Capture the cell that displays the provided text and extract its [x, y] central coordinate. 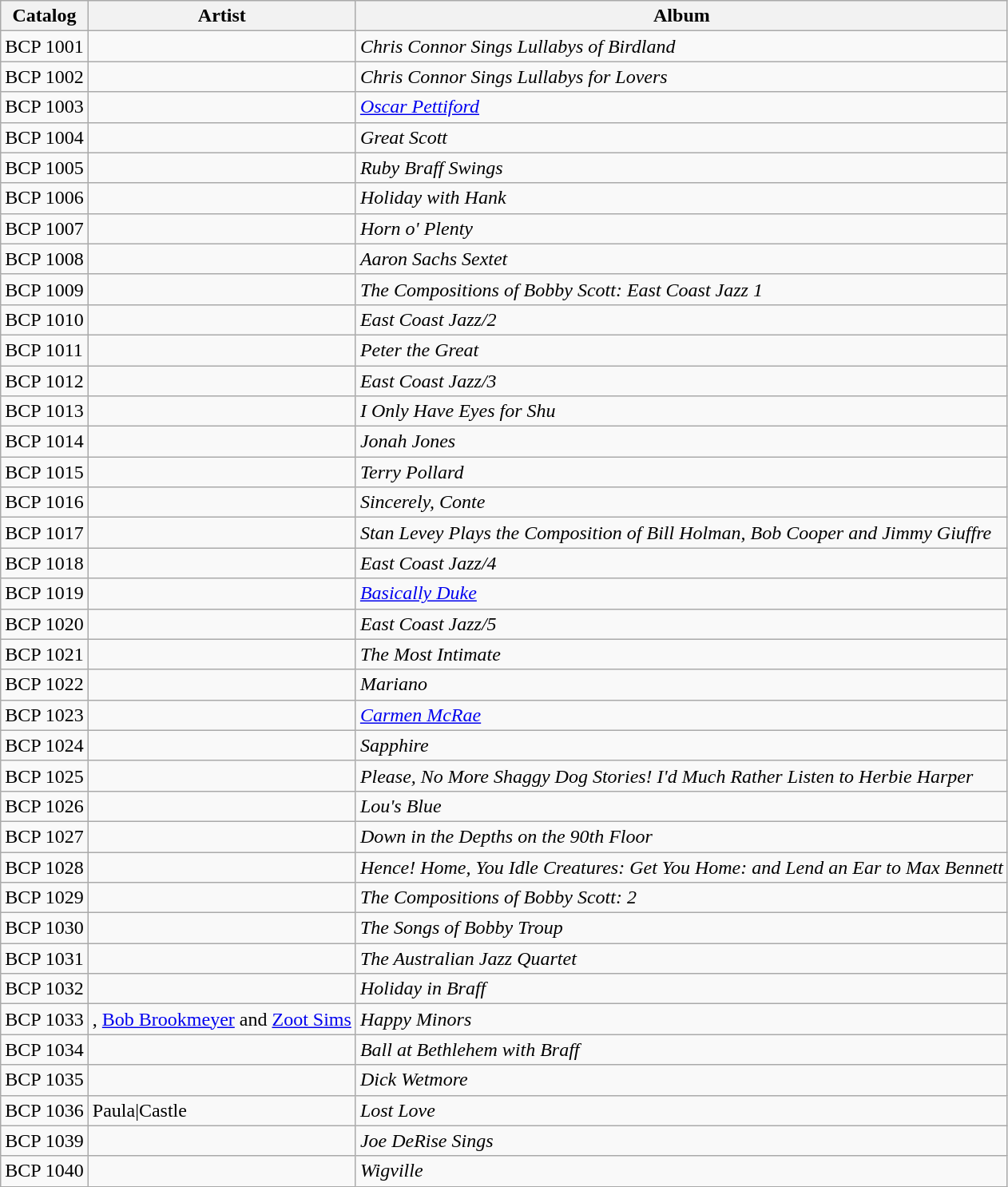
BCP 1027 [45, 836]
BCP 1030 [45, 928]
Basically Duke [681, 593]
, Bob Brookmeyer and Zoot Sims [222, 1019]
The Compositions of Bobby Scott: East Coast Jazz 1 [681, 289]
Paula|Castle [222, 1110]
BCP 1026 [45, 806]
BCP 1022 [45, 685]
The Most Intimate [681, 654]
Horn o' Plenty [681, 228]
East Coast Jazz/5 [681, 624]
Aaron Sachs Sextet [681, 259]
BCP 1005 [45, 168]
BCP 1024 [45, 745]
Lou's Blue [681, 806]
East Coast Jazz/4 [681, 563]
Dick Wetmore [681, 1080]
Artist [222, 16]
Sapphire [681, 745]
BCP 1014 [45, 442]
East Coast Jazz/2 [681, 320]
Jonah Jones [681, 442]
BCP 1003 [45, 107]
BCP 1034 [45, 1050]
BCP 1016 [45, 502]
Catalog [45, 16]
The Australian Jazz Quartet [681, 959]
Oscar Pettiford [681, 107]
BCP 1039 [45, 1141]
Holiday with Hank [681, 198]
East Coast Jazz/3 [681, 381]
I Only Have Eyes for Shu [681, 411]
Holiday in Braff [681, 989]
BCP 1020 [45, 624]
BCP 1031 [45, 959]
BCP 1010 [45, 320]
BCP 1028 [45, 867]
Chris Connor Sings Lullabys for Lovers [681, 77]
BCP 1023 [45, 715]
The Compositions of Bobby Scott: 2 [681, 898]
BCP 1012 [45, 381]
Lost Love [681, 1110]
Mariano [681, 685]
Sincerely, Conte [681, 502]
BCP 1033 [45, 1019]
Terry Pollard [681, 472]
Ball at Bethlehem with Braff [681, 1050]
BCP 1021 [45, 654]
BCP 1029 [45, 898]
Wigville [681, 1171]
Album [681, 16]
Great Scott [681, 137]
Stan Levey Plays the Composition of Bill Holman, Bob Cooper and Jimmy Giuffre [681, 533]
Carmen McRae [681, 715]
BCP 1040 [45, 1171]
BCP 1009 [45, 289]
BCP 1007 [45, 228]
BCP 1032 [45, 989]
BCP 1011 [45, 350]
BCP 1036 [45, 1110]
BCP 1001 [45, 46]
Peter the Great [681, 350]
Ruby Braff Swings [681, 168]
Happy Minors [681, 1019]
Hence! Home, You Idle Creatures: Get You Home: and Lend an Ear to Max Bennett [681, 867]
BCP 1006 [45, 198]
BCP 1018 [45, 563]
BCP 1025 [45, 776]
Chris Connor Sings Lullabys of Birdland [681, 46]
BCP 1019 [45, 593]
BCP 1008 [45, 259]
BCP 1015 [45, 472]
BCP 1013 [45, 411]
BCP 1004 [45, 137]
Joe DeRise Sings [681, 1141]
Please, No More Shaggy Dog Stories! I'd Much Rather Listen to Herbie Harper [681, 776]
BCP 1002 [45, 77]
BCP 1017 [45, 533]
The Songs of Bobby Troup [681, 928]
BCP 1035 [45, 1080]
Down in the Depths on the 90th Floor [681, 836]
